Detect which cell encompasses the target text, then output its [x, y] center coordinate. 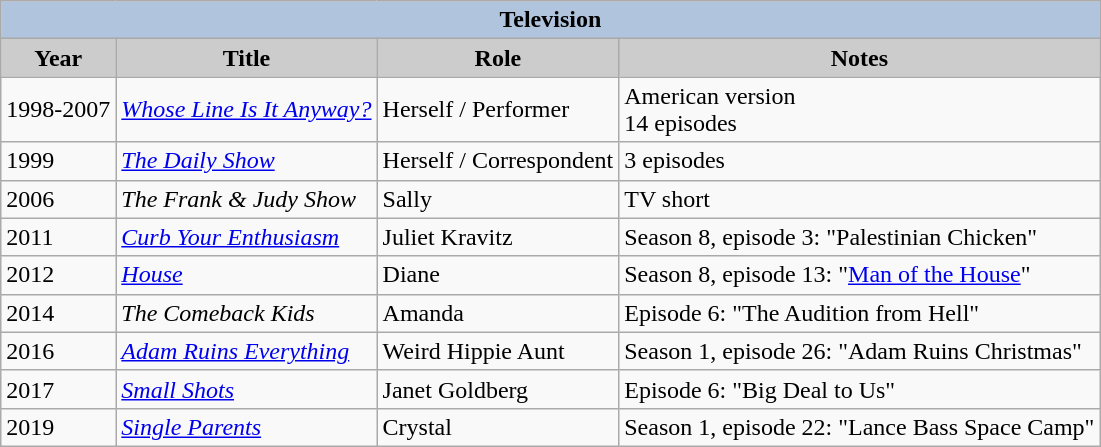
Notes [860, 58]
House [246, 275]
Season 8, episode 3: "Palestinian Chicken" [860, 237]
Herself / Performer [498, 110]
The Daily Show [246, 161]
Role [498, 58]
1998-2007 [58, 110]
1999 [58, 161]
2012 [58, 275]
Diane [498, 275]
2011 [58, 237]
Title [246, 58]
Weird Hippie Aunt [498, 351]
Amanda [498, 313]
The Frank & Judy Show [246, 199]
Sally [498, 199]
2014 [58, 313]
3 episodes [860, 161]
2019 [58, 427]
Season 1, episode 22: "Lance Bass Space Camp" [860, 427]
2016 [58, 351]
Curb Your Enthusiasm [246, 237]
2017 [58, 389]
The Comeback Kids [246, 313]
Single Parents [246, 427]
TV short [860, 199]
2006 [58, 199]
Year [58, 58]
Janet Goldberg [498, 389]
Season 8, episode 13: "Man of the House" [860, 275]
Episode 6: "Big Deal to Us" [860, 389]
Small Shots [246, 389]
Juliet Kravitz [498, 237]
Episode 6: "The Audition from Hell" [860, 313]
Television [550, 20]
Season 1, episode 26: "Adam Ruins Christmas" [860, 351]
Whose Line Is It Anyway? [246, 110]
Herself / Correspondent [498, 161]
American version 14 episodes [860, 110]
Crystal [498, 427]
Adam Ruins Everything [246, 351]
